Capture the cell that displays the provided text and extract its [X, Y] central coordinate. 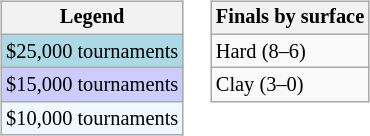
Hard (8–6) [290, 51]
Finals by surface [290, 18]
Clay (3–0) [290, 85]
Legend [92, 18]
$15,000 tournaments [92, 85]
$25,000 tournaments [92, 51]
$10,000 tournaments [92, 119]
